Return [x, y] of the center of cell containing provided text 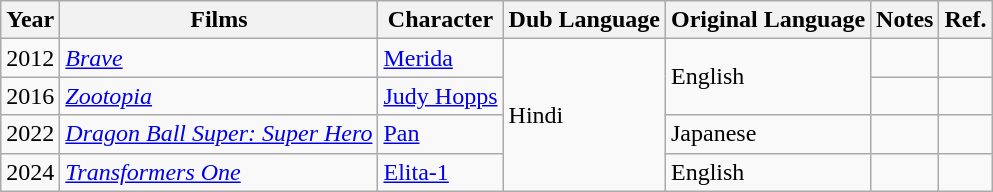
Films [219, 20]
Transformers One [219, 172]
Zootopia [219, 96]
Ref. [966, 20]
Merida [440, 58]
Character [440, 20]
Original Language [768, 20]
2022 [30, 134]
Dub Language [584, 20]
Judy Hopps [440, 96]
2024 [30, 172]
Dragon Ball Super: Super Hero [219, 134]
Year [30, 20]
Brave [219, 58]
Hindi [584, 115]
Elita-1 [440, 172]
Japanese [768, 134]
Pan [440, 134]
2012 [30, 58]
2016 [30, 96]
Notes [905, 20]
